Output the (x, y) coordinate of the center of the cell containing the given text.  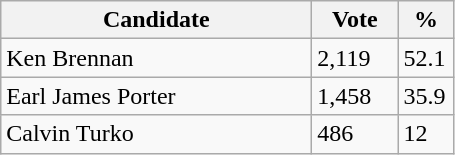
35.9 (426, 96)
1,458 (355, 96)
Ken Brennan (156, 58)
52.1 (426, 58)
Earl James Porter (156, 96)
2,119 (355, 58)
486 (355, 134)
12 (426, 134)
Candidate (156, 20)
Vote (355, 20)
Calvin Turko (156, 134)
% (426, 20)
